Search for the cell housing the specified text and yield its [X, Y] center coordinate. 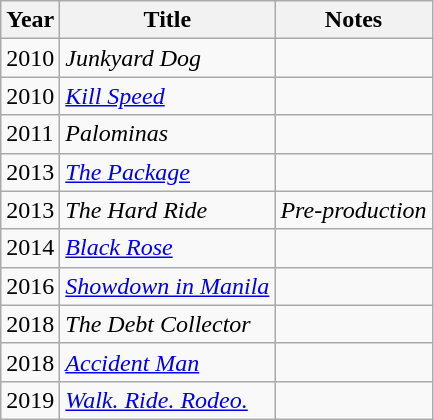
Showdown in Manila [168, 286]
Walk. Ride. Rodeo. [168, 400]
2019 [30, 400]
Accident Man [168, 362]
Notes [354, 20]
The Debt Collector [168, 324]
The Hard Ride [168, 210]
Title [168, 20]
Black Rose [168, 248]
Palominas [168, 134]
2011 [30, 134]
Pre-production [354, 210]
2016 [30, 286]
2014 [30, 248]
Junkyard Dog [168, 58]
The Package [168, 172]
Year [30, 20]
Kill Speed [168, 96]
